Provide the [x, y] coordinate of the cell's center where the given text is located.  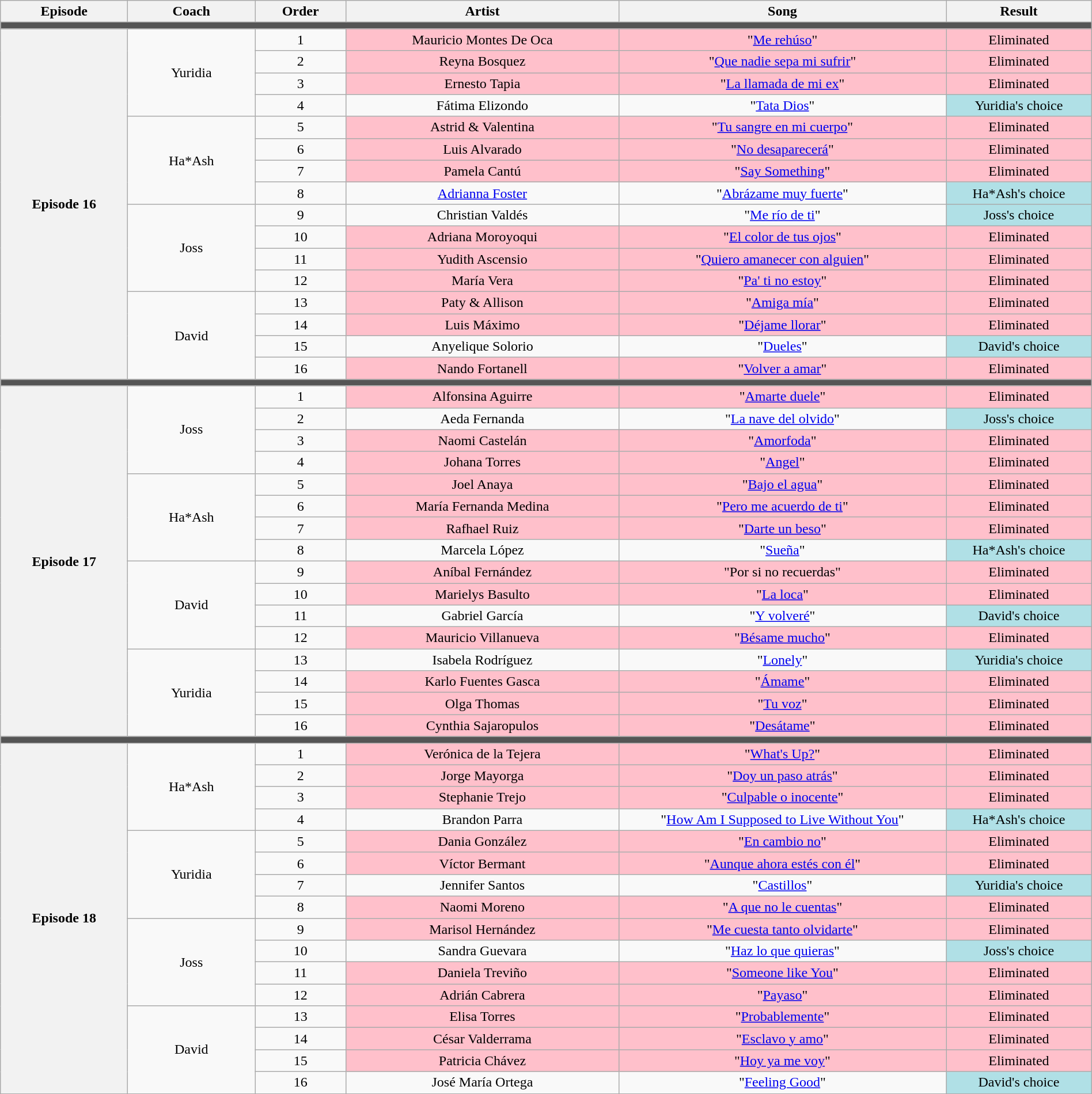
"Sueña" [782, 550]
Reyna Bosquez [483, 62]
"Haz lo que quieras" [782, 951]
Stephanie Trejo [483, 797]
"Que nadie sepa mi sufrir" [782, 62]
"Someone like You" [782, 973]
"Bésame mucho" [782, 638]
Luis Alvarado [483, 149]
"En cambio no" [782, 841]
Rafhael Ruiz [483, 528]
"Darte un beso" [782, 528]
Mauricio Montes De Oca [483, 40]
"Payaso" [782, 995]
"Say Something" [782, 171]
Johana Torres [483, 462]
Dania González [483, 841]
María Fernanda Medina [483, 506]
"Me rehúso" [782, 40]
"Déjame llorar" [782, 325]
Result [1019, 12]
Naomi Moreno [483, 907]
"Castillos" [782, 885]
Episode 16 [65, 204]
Episode 17 [65, 561]
Pamela Cantú [483, 171]
"Bajo el agua" [782, 484]
Jorge Mayorga [483, 776]
Elisa Torres [483, 1017]
Sandra Guevara [483, 951]
"Abrázame muy fuerte" [782, 193]
"Pa' ti no estoy" [782, 281]
Gabriel García [483, 616]
Joel Anaya [483, 484]
"Amiga mía" [782, 303]
Christian Valdés [483, 215]
"Pero me acuerdo de ti" [782, 506]
"What's Up?" [782, 754]
Adriana Moroyoqui [483, 237]
Marisol Hernández [483, 929]
"La nave del olvido" [782, 419]
"Tu voz" [782, 704]
Marielys Basulto [483, 594]
Luis Máximo [483, 325]
César Valderrama [483, 1039]
José María Ortega [483, 1082]
Coach [191, 12]
Verónica de la Tejera [483, 754]
"Me río de ti" [782, 215]
"Desátame" [782, 725]
"How Am I Supposed to Live Without You" [782, 819]
"Por si no recuerdas" [782, 572]
Víctor Bermant [483, 863]
Adrianna Foster [483, 193]
Yudith Ascensio [483, 259]
"Angel" [782, 462]
Cynthia Sajaropulos [483, 725]
Aníbal Fernández [483, 572]
"No desaparecerá" [782, 149]
Karlo Fuentes Gasca [483, 682]
Alfonsina Aguirre [483, 397]
Daniela Treviño [483, 973]
"Feeling Good" [782, 1082]
"Tu sangre en mi cuerpo" [782, 127]
"La llamada de mi ex" [782, 83]
"Hoy ya me voy" [782, 1061]
María Vera [483, 281]
Artist [483, 12]
"Probablemente" [782, 1017]
"Ámame" [782, 682]
"Dueles" [782, 347]
"Amorfoda" [782, 440]
Episode [65, 12]
Aeda Fernanda [483, 419]
Adrián Cabrera [483, 995]
"El color de tus ojos" [782, 237]
"La loca" [782, 594]
Order [301, 12]
Ernesto Tapia [483, 83]
Nando Fortanell [483, 369]
"Aunque ahora estés con él" [782, 863]
Astrid & Valentina [483, 127]
Mauricio Villanueva [483, 638]
"Me cuesta tanto olvidarte" [782, 929]
"Quiero amanecer con alguien" [782, 259]
Brandon Parra [483, 819]
Naomi Castelán [483, 440]
Olga Thomas [483, 704]
Fátima Elizondo [483, 105]
Paty & Allison [483, 303]
Song [782, 12]
"Esclavo y amo" [782, 1039]
"Volver a amar" [782, 369]
"Y volveré" [782, 616]
"Tata Dios" [782, 105]
Jennifer Santos [483, 885]
Episode 18 [65, 918]
"Culpable o inocente" [782, 797]
Isabela Rodríguez [483, 660]
"A que no le cuentas" [782, 907]
"Doy un paso atrás" [782, 776]
"Amarte duele" [782, 397]
"Lonely" [782, 660]
Marcela López [483, 550]
Patricia Chávez [483, 1061]
Anyelique Solorio [483, 347]
